Find where the given text appears and provide that cell's center as [x, y] coordinate. 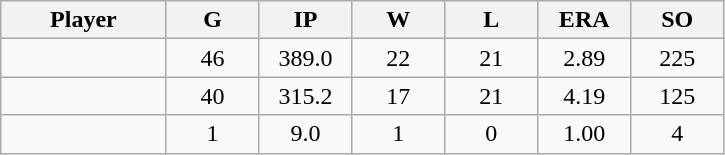
125 [678, 96]
4.19 [584, 96]
Player [84, 20]
ERA [584, 20]
389.0 [306, 58]
2.89 [584, 58]
9.0 [306, 134]
46 [212, 58]
4 [678, 134]
315.2 [306, 96]
17 [398, 96]
0 [492, 134]
22 [398, 58]
1.00 [584, 134]
40 [212, 96]
W [398, 20]
G [212, 20]
225 [678, 58]
L [492, 20]
IP [306, 20]
SO [678, 20]
